Output the [X, Y] coordinate of the center of the cell containing the given text.  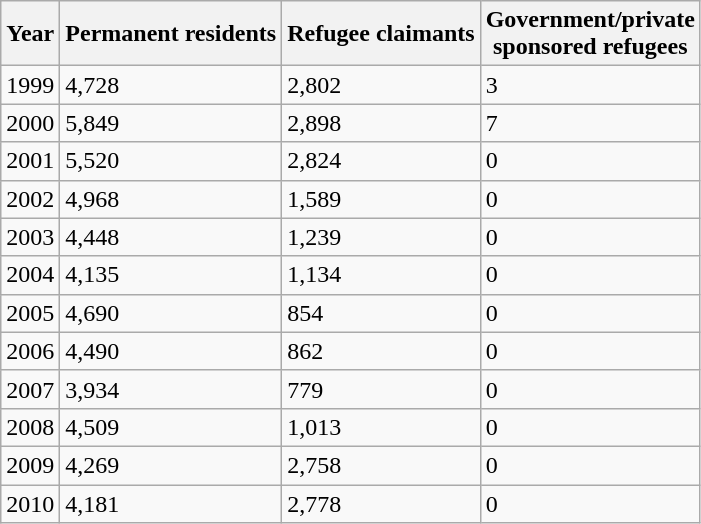
2,778 [381, 503]
1999 [30, 85]
779 [381, 389]
2,758 [381, 465]
4,448 [171, 237]
3 [590, 85]
4,690 [171, 313]
1,589 [381, 199]
1,013 [381, 427]
1,134 [381, 275]
4,968 [171, 199]
2005 [30, 313]
5,849 [171, 123]
854 [381, 313]
2003 [30, 237]
Permanent residents [171, 34]
Government/private sponsored refugees [590, 34]
2001 [30, 161]
4,135 [171, 275]
2,802 [381, 85]
2007 [30, 389]
Refugee claimants [381, 34]
862 [381, 351]
4,728 [171, 85]
2000 [30, 123]
2,824 [381, 161]
2009 [30, 465]
2008 [30, 427]
3,934 [171, 389]
2004 [30, 275]
2002 [30, 199]
4,490 [171, 351]
4,509 [171, 427]
2010 [30, 503]
1,239 [381, 237]
7 [590, 123]
Year [30, 34]
2,898 [381, 123]
2006 [30, 351]
5,520 [171, 161]
4,269 [171, 465]
4,181 [171, 503]
